Determine the [X, Y] coordinate at the center of the cell enclosing the given text.  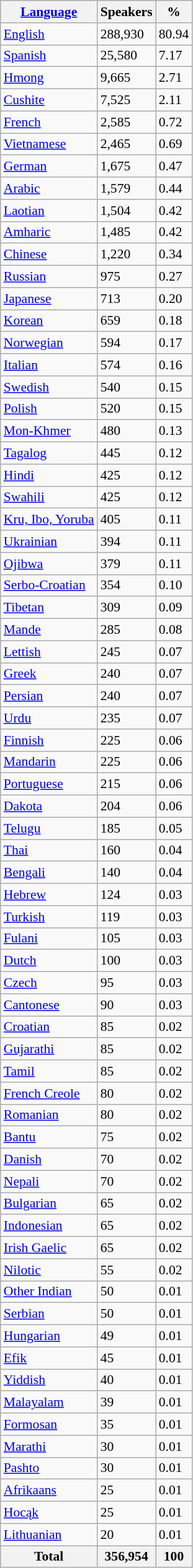
245 [127, 652]
Arabic [49, 188]
Bulgarian [49, 1204]
Language [49, 12]
Japanese [49, 299]
40 [127, 1380]
185 [127, 828]
2,465 [127, 144]
Turkish [49, 917]
Speakers [127, 12]
Hungarian [49, 1336]
9,665 [127, 78]
Romanian [49, 1115]
Irish Gaelic [49, 1248]
0.27 [174, 277]
2.11 [174, 100]
German [49, 167]
Croatian [49, 1027]
0.18 [174, 321]
Total [49, 1557]
Dakota [49, 807]
Italian [49, 365]
English [49, 34]
Bantu [49, 1137]
Thai [49, 851]
Afrikaans [49, 1491]
35 [127, 1424]
Mande [49, 630]
Danish [49, 1160]
Laotian [49, 211]
Swedish [49, 387]
160 [127, 851]
Finnish [49, 740]
540 [127, 387]
0.17 [174, 343]
Chinese [49, 255]
Pashto [49, 1468]
25,580 [127, 56]
Tamil [49, 1071]
594 [127, 343]
Spanish [49, 56]
309 [127, 608]
520 [127, 409]
659 [127, 321]
235 [127, 718]
0.16 [174, 365]
Nepali [49, 1181]
Polish [49, 409]
Hocąk [49, 1513]
Cantonese [49, 1005]
French [49, 122]
Efik [49, 1358]
Tagalog [49, 453]
Hebrew [49, 895]
0.72 [174, 122]
2,585 [127, 122]
Dutch [49, 961]
Czech [49, 983]
Telugu [49, 828]
49 [127, 1336]
Korean [49, 321]
Bengali [49, 873]
39 [127, 1403]
Hmong [49, 78]
215 [127, 784]
0.34 [174, 255]
French Creole [49, 1093]
Lithuanian [49, 1535]
1,504 [127, 211]
45 [127, 1358]
7.17 [174, 56]
Ojibwa [49, 564]
Lettish [49, 652]
Portuguese [49, 784]
0.44 [174, 188]
288,930 [127, 34]
Urdu [49, 718]
105 [127, 939]
Amharic [49, 232]
0.47 [174, 167]
124 [127, 895]
0.09 [174, 608]
354 [127, 585]
0.08 [174, 630]
Nilotic [49, 1270]
1,675 [127, 167]
1,220 [127, 255]
0.69 [174, 144]
Persian [49, 696]
1,579 [127, 188]
75 [127, 1137]
975 [127, 277]
713 [127, 299]
140 [127, 873]
Hindi [49, 475]
379 [127, 564]
Serbian [49, 1314]
Serbo-Croatian [49, 585]
Marathi [49, 1447]
Other Indian [49, 1292]
Ukrainian [49, 541]
Indonesian [49, 1226]
1,485 [127, 232]
Cushite [49, 100]
204 [127, 807]
0.10 [174, 585]
445 [127, 453]
Greek [49, 674]
Malayalam [49, 1403]
285 [127, 630]
% [174, 12]
394 [127, 541]
55 [127, 1270]
0.05 [174, 828]
Russian [49, 277]
574 [127, 365]
2.71 [174, 78]
119 [127, 917]
Formosan [49, 1424]
480 [127, 431]
Swahili [49, 497]
Gujarathi [49, 1049]
80.94 [174, 34]
Norwegian [49, 343]
405 [127, 520]
0.20 [174, 299]
20 [127, 1535]
7,525 [127, 100]
90 [127, 1005]
Vietnamese [49, 144]
Fulani [49, 939]
Mandarin [49, 762]
Kru, Ibo, Yoruba [49, 520]
356,954 [127, 1557]
Mon-Khmer [49, 431]
Yiddish [49, 1380]
Tibetan [49, 608]
95 [127, 983]
0.13 [174, 431]
